Capture the cell that displays the provided text and extract its [x, y] central coordinate. 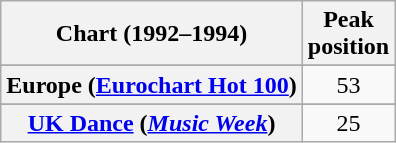
Europe (Eurochart Hot 100) [152, 85]
Chart (1992–1994) [152, 34]
UK Dance (Music Week) [152, 123]
25 [348, 123]
Peakposition [348, 34]
53 [348, 85]
